Scan for the cell matching the given text and deliver its (x, y) coordinate at center. 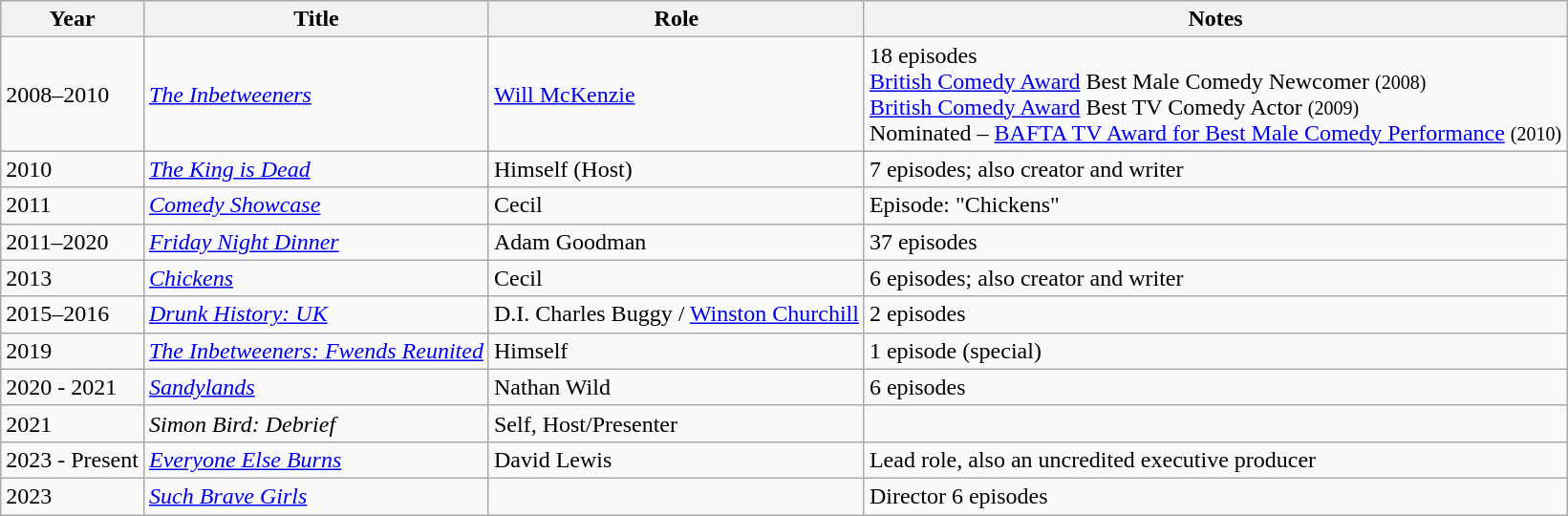
Such Brave Girls (315, 496)
2023 - Present (73, 460)
Friday Night Dinner (315, 242)
Sandylands (315, 387)
David Lewis (677, 460)
2010 (73, 169)
1 episode (special) (1215, 351)
Will McKenzie (677, 94)
Notes (1215, 19)
Role (677, 19)
Comedy Showcase (315, 205)
The Inbetweeners (315, 94)
2013 (73, 278)
2011 (73, 205)
2021 (73, 423)
D.I. Charles Buggy / Winston Churchill (677, 314)
2 episodes (1215, 314)
37 episodes (1215, 242)
2019 (73, 351)
2015–2016 (73, 314)
2011–2020 (73, 242)
The Inbetweeners: Fwends Reunited (315, 351)
Nathan Wild (677, 387)
Adam Goodman (677, 242)
Self, Host/Presenter (677, 423)
2020 - 2021 (73, 387)
Himself (Host) (677, 169)
Chickens (315, 278)
Episode: "Chickens" (1215, 205)
2008–2010 (73, 94)
Everyone Else Burns (315, 460)
The King is Dead (315, 169)
7 episodes; also creator and writer (1215, 169)
Himself (677, 351)
6 episodes; also creator and writer (1215, 278)
6 episodes (1215, 387)
Year (73, 19)
2023 (73, 496)
Director 6 episodes (1215, 496)
Drunk History: UK (315, 314)
Simon Bird: Debrief (315, 423)
Lead role, also an uncredited executive producer (1215, 460)
Title (315, 19)
